Provide the [X, Y] coordinate of the cell's center where the given text is located.  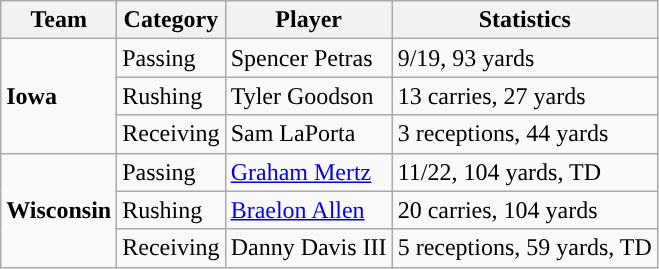
3 receptions, 44 yards [524, 134]
Statistics [524, 20]
Braelon Allen [308, 210]
Sam LaPorta [308, 134]
20 carries, 104 yards [524, 210]
Iowa [59, 96]
Team [59, 20]
13 carries, 27 yards [524, 96]
Spencer Petras [308, 58]
9/19, 93 yards [524, 58]
11/22, 104 yards, TD [524, 172]
Player [308, 20]
Wisconsin [59, 210]
5 receptions, 59 yards, TD [524, 248]
Tyler Goodson [308, 96]
Category [171, 20]
Graham Mertz [308, 172]
Danny Davis III [308, 248]
